Capture the cell that displays the provided text and extract its [x, y] central coordinate. 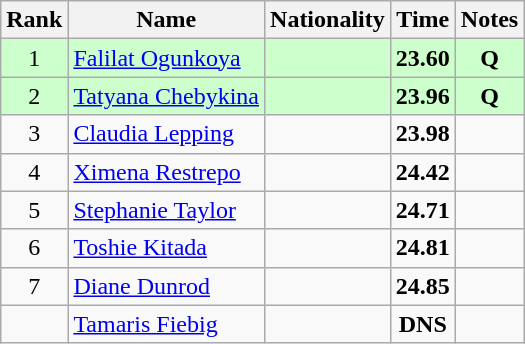
Tatyana Chebykina [166, 96]
Falilat Ogunkoya [166, 58]
Stephanie Taylor [166, 210]
5 [34, 210]
Ximena Restrepo [166, 172]
24.81 [422, 248]
Rank [34, 20]
Notes [489, 20]
2 [34, 96]
Diane Dunrod [166, 286]
24.42 [422, 172]
Name [166, 20]
Claudia Lepping [166, 134]
4 [34, 172]
6 [34, 248]
Time [422, 20]
Toshie Kitada [166, 248]
7 [34, 286]
1 [34, 58]
24.71 [422, 210]
23.60 [422, 58]
DNS [422, 324]
23.98 [422, 134]
3 [34, 134]
24.85 [422, 286]
23.96 [422, 96]
Tamaris Fiebig [166, 324]
Nationality [328, 20]
